Locate the cell with the specified text and output its [x, y] center coordinate. 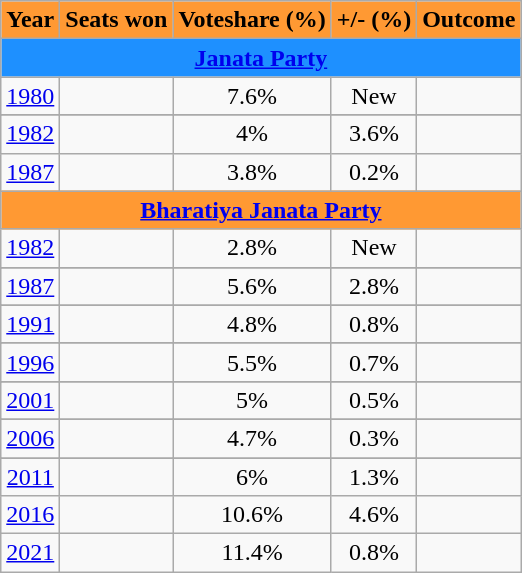
Janata Party [261, 58]
0.3% [374, 438]
4.7% [252, 438]
Seats won [116, 20]
4% [252, 134]
5.6% [252, 286]
0.2% [374, 172]
1996 [30, 362]
2016 [30, 515]
Voteshare (%) [252, 20]
0.7% [374, 362]
2011 [30, 477]
2006 [30, 438]
11.4% [252, 553]
5% [252, 400]
4.6% [374, 515]
3.6% [374, 134]
Year [30, 20]
Outcome [469, 20]
10.6% [252, 515]
Bharatiya Janata Party [261, 210]
5.5% [252, 362]
+/- (%) [374, 20]
4.8% [252, 324]
1.3% [374, 477]
7.6% [252, 96]
2001 [30, 400]
2021 [30, 553]
0.5% [374, 400]
6% [252, 477]
3.8% [252, 172]
1991 [30, 324]
1980 [30, 96]
